Pinpoint the cell where the given text exists, returning its (x, y) midpoint coordinate. 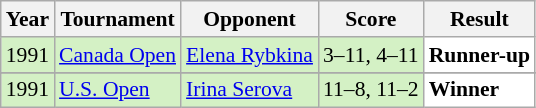
Irina Serova (250, 90)
Year (28, 19)
Opponent (250, 19)
Tournament (118, 19)
Elena Rybkina (250, 55)
11–8, 11–2 (371, 90)
Winner (480, 90)
Result (480, 19)
Runner-up (480, 55)
U.S. Open (118, 90)
Score (371, 19)
Canada Open (118, 55)
3–11, 4–11 (371, 55)
